Pinpoint the cell where the given text exists, returning its (X, Y) midpoint coordinate. 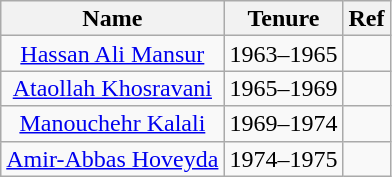
Tenure (284, 18)
Amir-Abbas Hoveyda (112, 158)
1974–1975 (284, 158)
Ataollah Khosravani (112, 88)
1969–1974 (284, 124)
1965–1969 (284, 88)
1963–1965 (284, 54)
Hassan Ali Mansur (112, 54)
Ref (366, 18)
Name (112, 18)
Manouchehr Kalali (112, 124)
